Return [X, Y] of the center of cell containing provided text 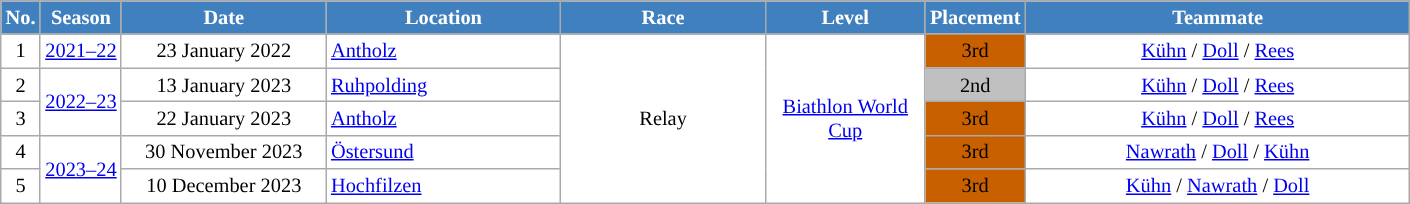
22 January 2023 [224, 118]
Hochfilzen [444, 186]
5 [21, 186]
Level [845, 17]
10 December 2023 [224, 186]
2021–22 [80, 51]
Teammate [1218, 17]
2 [21, 85]
Nawrath / Doll / Kühn [1218, 152]
Ruhpolding [444, 85]
2022–23 [80, 102]
Östersund [444, 152]
2nd [975, 85]
Relay [664, 118]
Date [224, 17]
Placement [975, 17]
No. [21, 17]
30 November 2023 [224, 152]
1 [21, 51]
13 January 2023 [224, 85]
Race [664, 17]
Kühn / Nawrath / Doll [1218, 186]
Season [80, 17]
4 [21, 152]
Biathlon World Cup [845, 118]
2023–24 [80, 168]
23 January 2022 [224, 51]
Location [444, 17]
3 [21, 118]
